Locate the cell with the specified text and output its [X, Y] center coordinate. 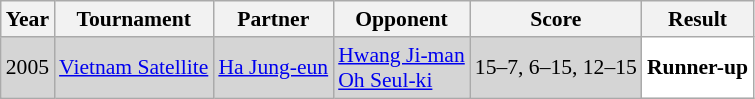
2005 [28, 68]
15–7, 6–15, 12–15 [556, 68]
Ha Jung-eun [273, 68]
Tournament [134, 19]
Result [698, 19]
Score [556, 19]
Year [28, 19]
Vietnam Satellite [134, 68]
Runner-up [698, 68]
Opponent [402, 19]
Partner [273, 19]
Hwang Ji-man Oh Seul-ki [402, 68]
